Search for the cell housing the specified text and yield its (X, Y) center coordinate. 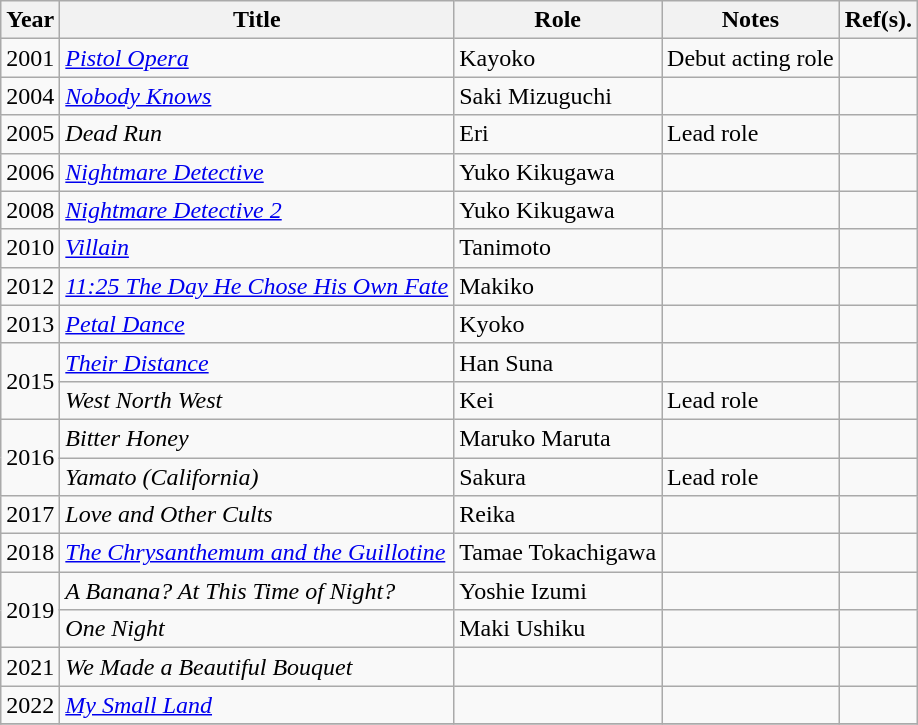
Maki Ushiku (558, 629)
Petal Dance (257, 324)
Dead Run (257, 134)
2010 (30, 248)
Title (257, 20)
The Chrysanthemum and the Guillotine (257, 553)
Ref(s). (878, 20)
Notes (751, 20)
Tanimoto (558, 248)
My Small Land (257, 705)
2008 (30, 210)
2021 (30, 667)
A Banana? At This Time of Night? (257, 591)
2001 (30, 58)
Love and Other Cults (257, 515)
2004 (30, 96)
We Made a Beautiful Bouquet (257, 667)
Debut acting role (751, 58)
Nightmare Detective 2 (257, 210)
2015 (30, 381)
11:25 The Day He Chose His Own Fate (257, 286)
Han Suna (558, 362)
Yamato (California) (257, 477)
Kyoko (558, 324)
Makiko (558, 286)
2022 (30, 705)
Yoshie Izumi (558, 591)
2005 (30, 134)
Nightmare Detective (257, 172)
Kei (558, 400)
One Night (257, 629)
2017 (30, 515)
2016 (30, 457)
Reika (558, 515)
Their Distance (257, 362)
Tamae Tokachigawa (558, 553)
Saki Mizuguchi (558, 96)
Sakura (558, 477)
Kayoko (558, 58)
2018 (30, 553)
Pistol Opera (257, 58)
Nobody Knows (257, 96)
2012 (30, 286)
Maruko Maruta (558, 438)
West North West (257, 400)
2013 (30, 324)
Year (30, 20)
Eri (558, 134)
2019 (30, 610)
Villain (257, 248)
Role (558, 20)
2006 (30, 172)
Bitter Honey (257, 438)
